Locate the cell with the specified text and output its (X, Y) center coordinate. 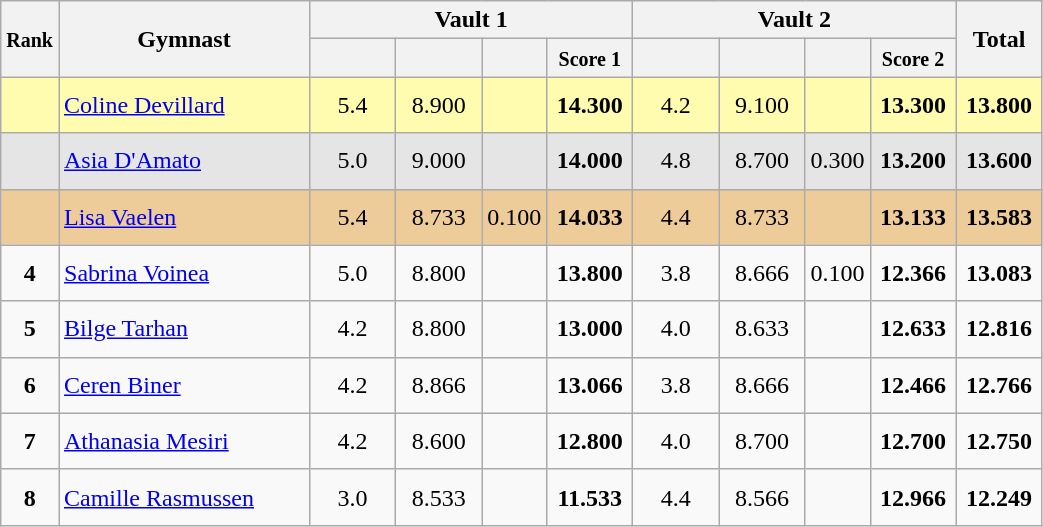
Athanasia Mesiri (184, 441)
Sabrina Voinea (184, 273)
14.300 (590, 105)
8.900 (439, 105)
Vault 2 (794, 20)
11.533 (590, 497)
12.816 (999, 329)
12.800 (590, 441)
9.000 (439, 161)
8.600 (439, 441)
Camille Rasmussen (184, 497)
4 (30, 273)
8.633 (762, 329)
Coline Devillard (184, 105)
12.966 (913, 497)
Asia D'Amato (184, 161)
3.0 (353, 497)
13.066 (590, 385)
8 (30, 497)
13.133 (913, 217)
13.300 (913, 105)
8.566 (762, 497)
12.249 (999, 497)
Score 1 (590, 58)
7 (30, 441)
4.8 (676, 161)
Bilge Tarhan (184, 329)
13.000 (590, 329)
5 (30, 329)
14.033 (590, 217)
12.366 (913, 273)
12.766 (999, 385)
Ceren Biner (184, 385)
13.200 (913, 161)
Score 2 (913, 58)
Lisa Vaelen (184, 217)
14.000 (590, 161)
Total (999, 39)
13.600 (999, 161)
6 (30, 385)
Vault 1 (472, 20)
12.466 (913, 385)
Rank (30, 39)
13.083 (999, 273)
12.750 (999, 441)
9.100 (762, 105)
Gymnast (184, 39)
12.633 (913, 329)
13.583 (999, 217)
8.866 (439, 385)
8.533 (439, 497)
12.700 (913, 441)
0.300 (838, 161)
